For the text-containing cell, return its midpoint in (X, Y) coordinate format. 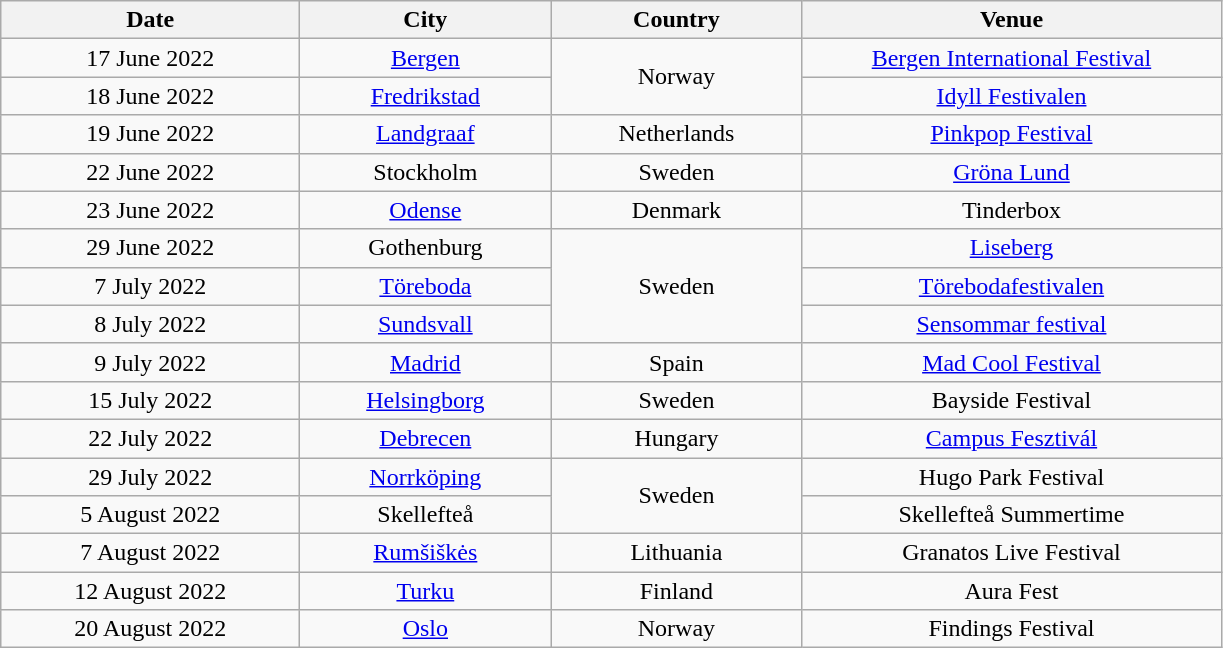
22 July 2022 (150, 438)
7 July 2022 (150, 286)
Bergen International Festival (1012, 58)
Turku (426, 591)
19 June 2022 (150, 134)
Bayside Festival (1012, 400)
Oslo (426, 629)
Spain (676, 362)
Skellefteå (426, 515)
8 July 2022 (150, 324)
Finland (676, 591)
Denmark (676, 210)
Tinderbox (1012, 210)
Bergen (426, 58)
Findings Festival (1012, 629)
29 July 2022 (150, 477)
Mad Cool Festival (1012, 362)
Idyll Festivalen (1012, 96)
Netherlands (676, 134)
Madrid (426, 362)
Aura Fest (1012, 591)
Sundsvall (426, 324)
Gröna Lund (1012, 172)
18 June 2022 (150, 96)
Venue (1012, 20)
Hungary (676, 438)
Hugo Park Festival (1012, 477)
Granatos Live Festival (1012, 553)
Debrecen (426, 438)
Stockholm (426, 172)
9 July 2022 (150, 362)
12 August 2022 (150, 591)
22 June 2022 (150, 172)
Helsingborg (426, 400)
Törebodafestivalen (1012, 286)
Sensommar festival (1012, 324)
20 August 2022 (150, 629)
Landgraaf (426, 134)
Country (676, 20)
5 August 2022 (150, 515)
29 June 2022 (150, 248)
Date (150, 20)
Norrköping (426, 477)
Skellefteå Summertime (1012, 515)
Odense (426, 210)
17 June 2022 (150, 58)
Gothenburg (426, 248)
Töreboda (426, 286)
Rumšiškės (426, 553)
7 August 2022 (150, 553)
Pinkpop Festival (1012, 134)
15 July 2022 (150, 400)
City (426, 20)
Lithuania (676, 553)
23 June 2022 (150, 210)
Liseberg (1012, 248)
Campus Fesztivál (1012, 438)
Fredrikstad (426, 96)
